Output the [X, Y] coordinate of the center of the cell containing the given text.  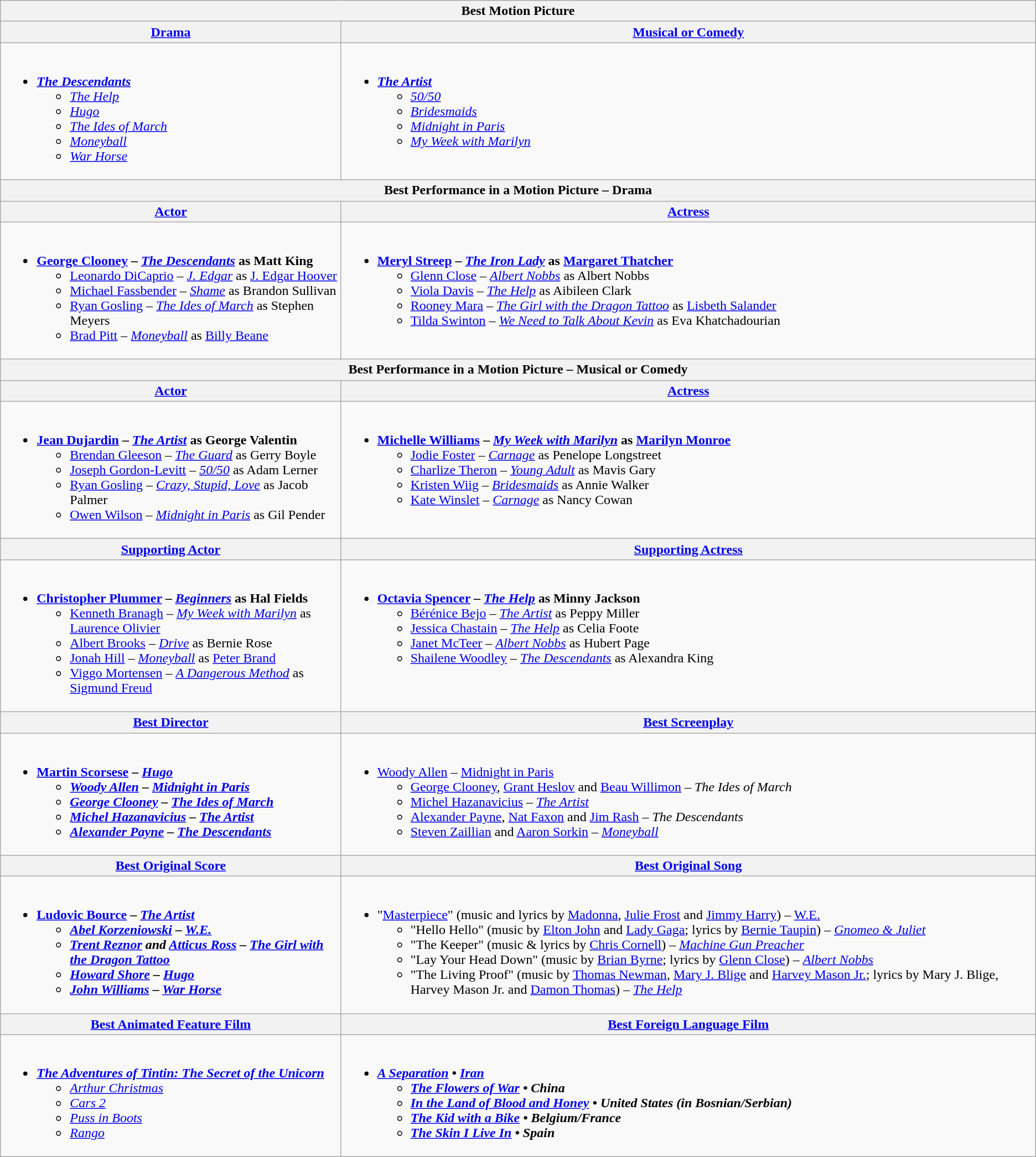
Best Screenplay [688, 722]
Best Foreign Language Film [688, 1024]
Best Motion Picture [518, 11]
Best Original Score [170, 866]
Supporting Actor [170, 549]
Best Performance in a Motion Picture – Drama [518, 190]
The Adventures of Tintin: The Secret of the UnicornArthur ChristmasCars 2Puss in BootsRango [170, 1096]
Best Original Song [688, 866]
Musical or Comedy [688, 32]
The Artist50/50BridesmaidsMidnight in ParisMy Week with Marilyn [688, 111]
Supporting Actress [688, 549]
Best Animated Feature Film [170, 1024]
Drama [170, 32]
The DescendantsThe HelpHugoThe Ides of MarchMoneyballWar Horse [170, 111]
Best Performance in a Motion Picture – Musical or Comedy [518, 370]
Best Director [170, 722]
